Identify which cell holds the provided text, then report its [x, y] central coordinate. 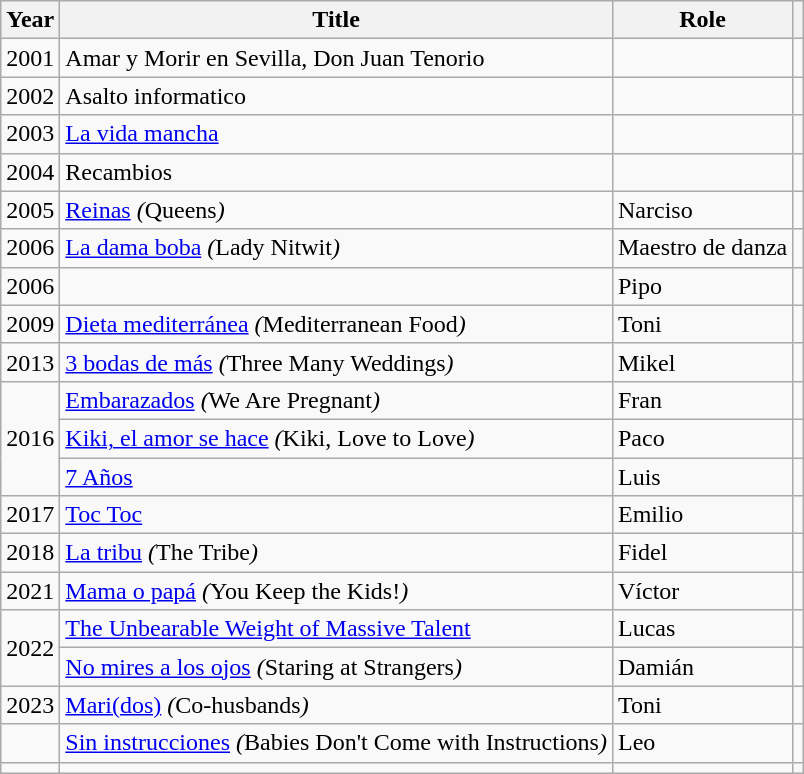
2022 [30, 648]
Fidel [702, 553]
2003 [30, 134]
Embarazados (We Are Pregnant) [336, 400]
2023 [30, 705]
Mari(dos) (Co-husbands) [336, 705]
Toc Toc [336, 515]
Asalto informatico [336, 96]
2002 [30, 96]
Amar y Morir en Sevilla, Don Juan Tenorio [336, 58]
2001 [30, 58]
2018 [30, 553]
Year [30, 20]
Luis [702, 477]
Pipo [702, 286]
Mikel [702, 362]
Narciso [702, 210]
2004 [30, 172]
7 Años [336, 477]
Mama o papá (You Keep the Kids!) [336, 591]
Role [702, 20]
La vida mancha [336, 134]
La dama boba (Lady Nitwit) [336, 248]
Víctor [702, 591]
No mires a los ojos (Staring at Strangers) [336, 667]
3 bodas de más (Three Many Weddings) [336, 362]
Maestro de danza [702, 248]
Title [336, 20]
Leo [702, 743]
Damián [702, 667]
Lucas [702, 629]
Reinas (Queens) [336, 210]
2013 [30, 362]
2017 [30, 515]
2005 [30, 210]
Dieta mediterránea (Mediterranean Food) [336, 324]
Recambios [336, 172]
2021 [30, 591]
Paco [702, 438]
2009 [30, 324]
Sin instrucciones (Babies Don't Come with Instructions) [336, 743]
Fran [702, 400]
Emilio [702, 515]
The Unbearable Weight of Massive Talent [336, 629]
2016 [30, 438]
Kiki, el amor se hace (Kiki, Love to Love) [336, 438]
La tribu (The Tribe) [336, 553]
